Extract the (x, y) coordinate from the center of the cell holding the provided text.  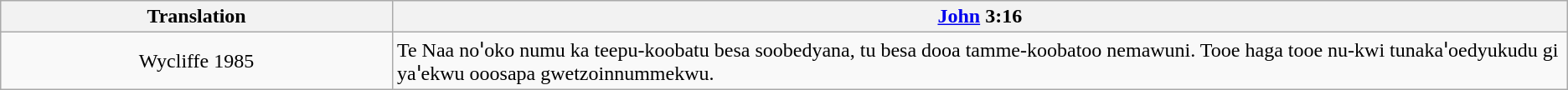
John 3:16 (980, 17)
Wycliffe 1985 (197, 61)
Translation (197, 17)
